Return [X, Y] of the center of cell containing provided text 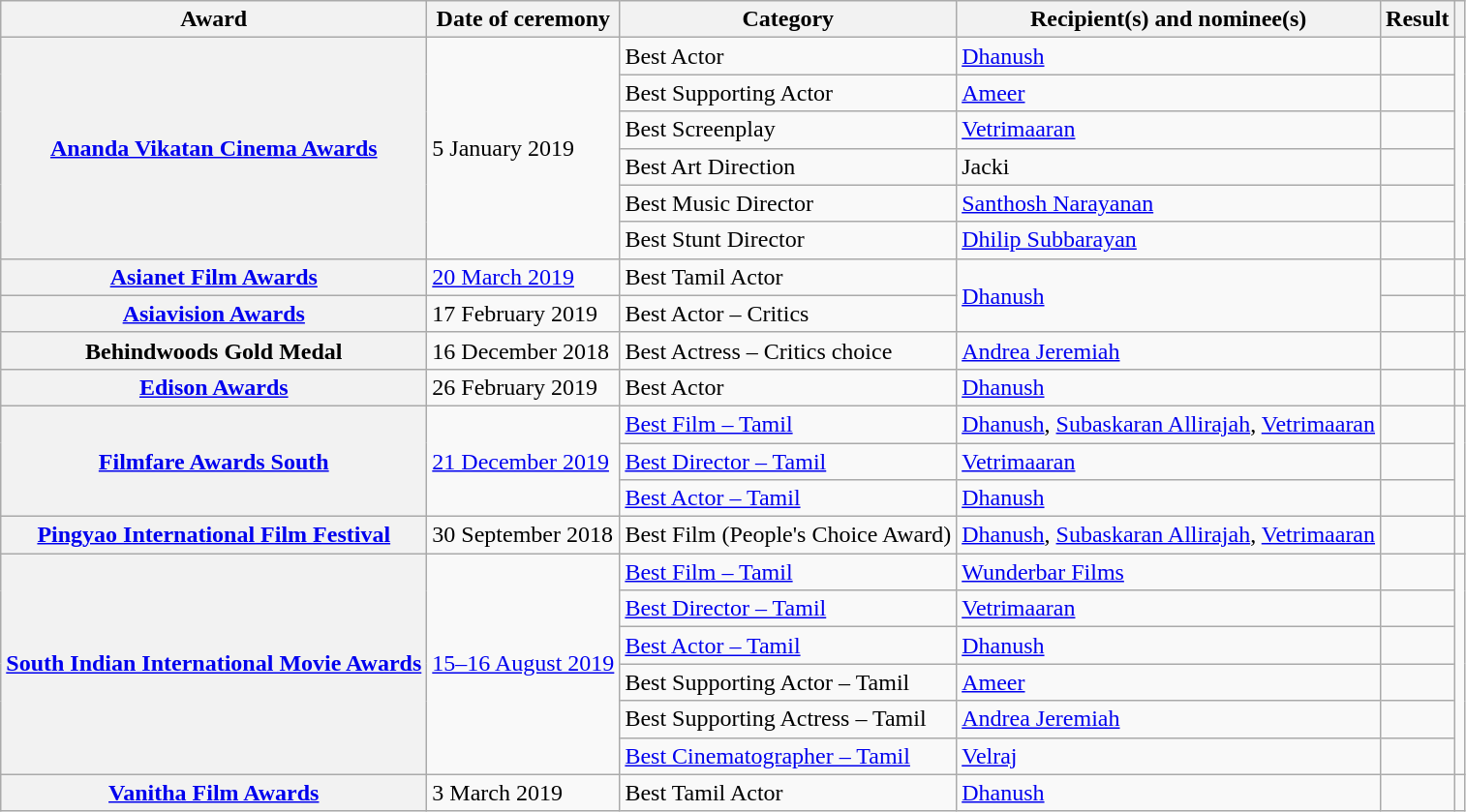
16 December 2018 [523, 350]
Result [1418, 19]
Velraj [1169, 756]
Vanitha Film Awards [214, 793]
Category [788, 19]
17 February 2019 [523, 314]
26 February 2019 [523, 387]
Behindwoods Gold Medal [214, 350]
South Indian International Movie Awards [214, 664]
Filmfare Awards South [214, 461]
Edison Awards [214, 387]
15–16 August 2019 [523, 664]
Best Actress – Critics choice [788, 350]
Asianet Film Awards [214, 277]
Best Actor – Critics [788, 314]
Best Art Direction [788, 166]
Ananda Vikatan Cinema Awards [214, 148]
Wunderbar Films [1169, 572]
3 March 2019 [523, 793]
Best Supporting Actor – Tamil [788, 682]
Dhilip Subbarayan [1169, 240]
Santhosh Narayanan [1169, 203]
Best Music Director [788, 203]
Recipient(s) and nominee(s) [1169, 19]
Best Screenplay [788, 130]
20 March 2019 [523, 277]
Award [214, 19]
Best Cinematographer – Tamil [788, 756]
Date of ceremony [523, 19]
Asiavision Awards [214, 314]
Pingyao International Film Festival [214, 535]
21 December 2019 [523, 461]
Best Stunt Director [788, 240]
Best Film (People's Choice Award) [788, 535]
Best Supporting Actor [788, 93]
Best Supporting Actress – Tamil [788, 719]
Jacki [1169, 166]
30 September 2018 [523, 535]
5 January 2019 [523, 148]
